Extract the [X, Y] coordinate from the center of the cell holding the provided text.  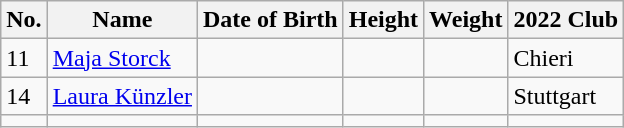
Name [122, 20]
Stuttgart [566, 96]
No. [24, 20]
Laura Künzler [122, 96]
14 [24, 96]
Chieri [566, 58]
11 [24, 58]
Weight [466, 20]
Maja Storck [122, 58]
2022 Club [566, 20]
Date of Birth [270, 20]
Height [383, 20]
